Pinpoint the cell where the given text exists, returning its [x, y] midpoint coordinate. 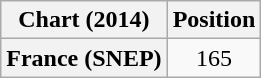
Position [214, 20]
Chart (2014) [84, 20]
France (SNEP) [84, 58]
165 [214, 58]
